Determine the (x, y) coordinate at the center of the cell enclosing the given text.  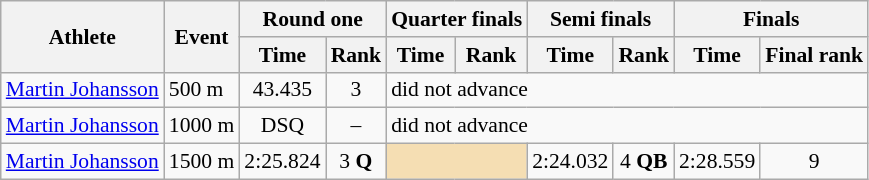
Finals (771, 19)
2:24.032 (570, 162)
Quarter finals (456, 19)
Athlete (82, 36)
– (356, 126)
Final rank (814, 55)
Round one (312, 19)
2:28.559 (717, 162)
2:25.824 (282, 162)
43.435 (282, 90)
Semi finals (600, 19)
4 QB (644, 162)
1000 m (202, 126)
DSQ (282, 126)
3 (356, 90)
Event (202, 36)
500 m (202, 90)
1500 m (202, 162)
9 (814, 162)
3 Q (356, 162)
